Return (x, y) of the center of cell containing provided text 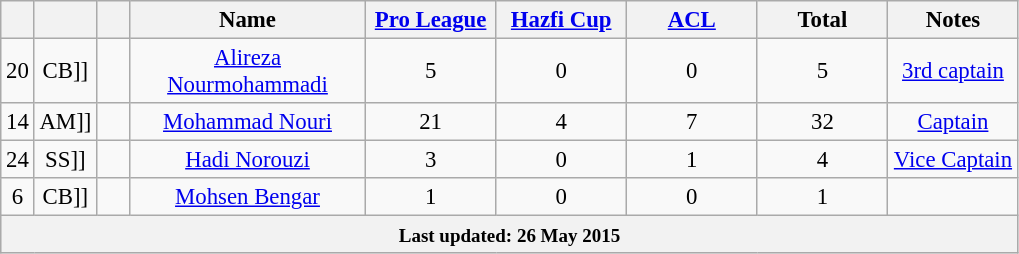
7 (692, 122)
Hazfi Cup (562, 20)
Pro League (430, 20)
Hadi Norouzi (248, 160)
Mohammad Nouri (248, 122)
Name (248, 20)
14 (18, 122)
Vice Captain (954, 160)
Last updated: 26 May 2015 (510, 235)
6 (18, 197)
ACL (692, 20)
Captain (954, 122)
3 (430, 160)
Notes (954, 20)
Mohsen Bengar (248, 197)
32 (822, 122)
AM]] (65, 122)
Total (822, 20)
20 (18, 72)
Alireza Nourmohammadi (248, 72)
21 (430, 122)
24 (18, 160)
SS]] (65, 160)
3rd captain (954, 72)
